Output the [X, Y] coordinate of the center of the cell containing the given text.  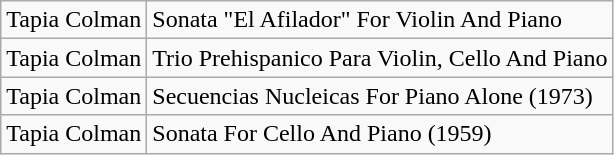
Trio Prehispanico Para Violin, Cello And Piano [380, 58]
Secuencias Nucleicas For Piano Alone (1973) [380, 96]
Sonata For Cello And Piano (1959) [380, 134]
Sonata "El Afilador" For Violin And Piano [380, 20]
